Return the [x, y] coordinate for the center point of the cell that contains the specified text.  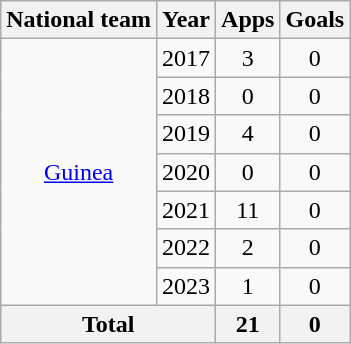
2020 [186, 172]
2019 [186, 134]
2017 [186, 58]
National team [79, 20]
1 [248, 286]
3 [248, 58]
2022 [186, 248]
2018 [186, 96]
4 [248, 134]
2023 [186, 286]
Apps [248, 20]
Total [108, 324]
11 [248, 210]
Guinea [79, 172]
Year [186, 20]
2021 [186, 210]
21 [248, 324]
Goals [315, 20]
2 [248, 248]
